Detect which cell encompasses the target text, then output its (x, y) center coordinate. 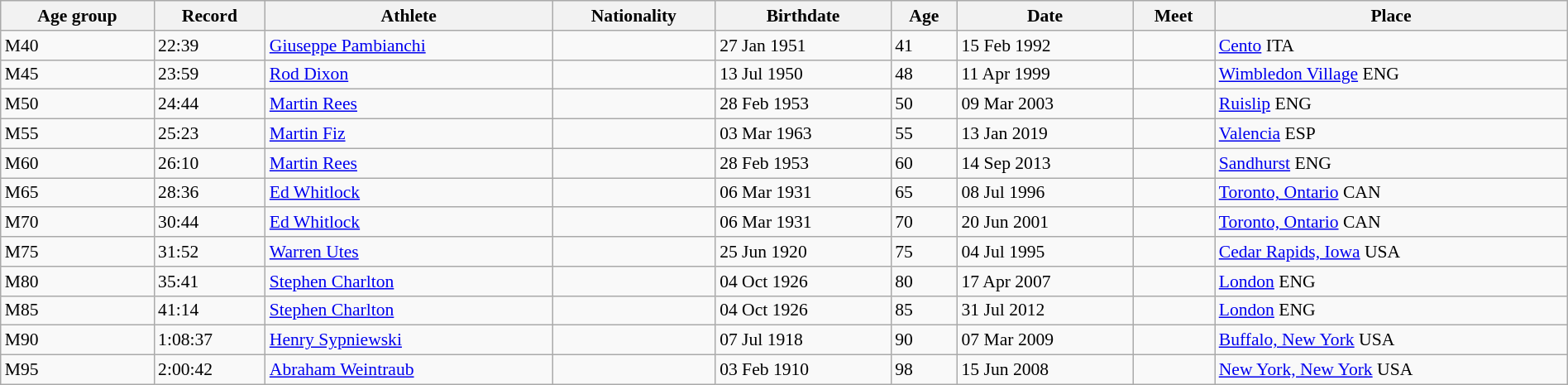
Giuseppe Pambianchi (409, 46)
04 Jul 1995 (1045, 252)
23:59 (210, 75)
65 (924, 193)
08 Jul 1996 (1045, 193)
1:08:37 (210, 340)
27 Jan 1951 (803, 46)
09 Mar 2003 (1045, 104)
M45 (78, 75)
Sandhurst ENG (1391, 163)
Date (1045, 16)
80 (924, 282)
22:39 (210, 46)
Place (1391, 16)
25:23 (210, 134)
48 (924, 75)
28:36 (210, 193)
M40 (78, 46)
98 (924, 370)
Rod Dixon (409, 75)
M75 (78, 252)
M90 (78, 340)
31 Jul 2012 (1045, 310)
15 Jun 2008 (1045, 370)
03 Mar 1963 (803, 134)
26:10 (210, 163)
M55 (78, 134)
85 (924, 310)
M85 (78, 310)
M50 (78, 104)
13 Jul 1950 (803, 75)
Age group (78, 16)
60 (924, 163)
Wimbledon Village ENG (1391, 75)
31:52 (210, 252)
Henry Sypniewski (409, 340)
M80 (78, 282)
Nationality (633, 16)
M60 (78, 163)
75 (924, 252)
13 Jan 2019 (1045, 134)
Athlete (409, 16)
14 Sep 2013 (1045, 163)
30:44 (210, 223)
Valencia ESP (1391, 134)
2:00:42 (210, 370)
20 Jun 2001 (1045, 223)
M65 (78, 193)
Cedar Rapids, Iowa USA (1391, 252)
41:14 (210, 310)
41 (924, 46)
Martin Fiz (409, 134)
17 Apr 2007 (1045, 282)
Birthdate (803, 16)
Meet (1174, 16)
50 (924, 104)
25 Jun 1920 (803, 252)
03 Feb 1910 (803, 370)
Cento ITA (1391, 46)
55 (924, 134)
Buffalo, New York USA (1391, 340)
07 Jul 1918 (803, 340)
Abraham Weintraub (409, 370)
Record (210, 16)
15 Feb 1992 (1045, 46)
35:41 (210, 282)
Age (924, 16)
Ruislip ENG (1391, 104)
New York, New York USA (1391, 370)
M70 (78, 223)
11 Apr 1999 (1045, 75)
24:44 (210, 104)
07 Mar 2009 (1045, 340)
M95 (78, 370)
70 (924, 223)
90 (924, 340)
Warren Utes (409, 252)
